Identify which cell holds the provided text, then report its (x, y) central coordinate. 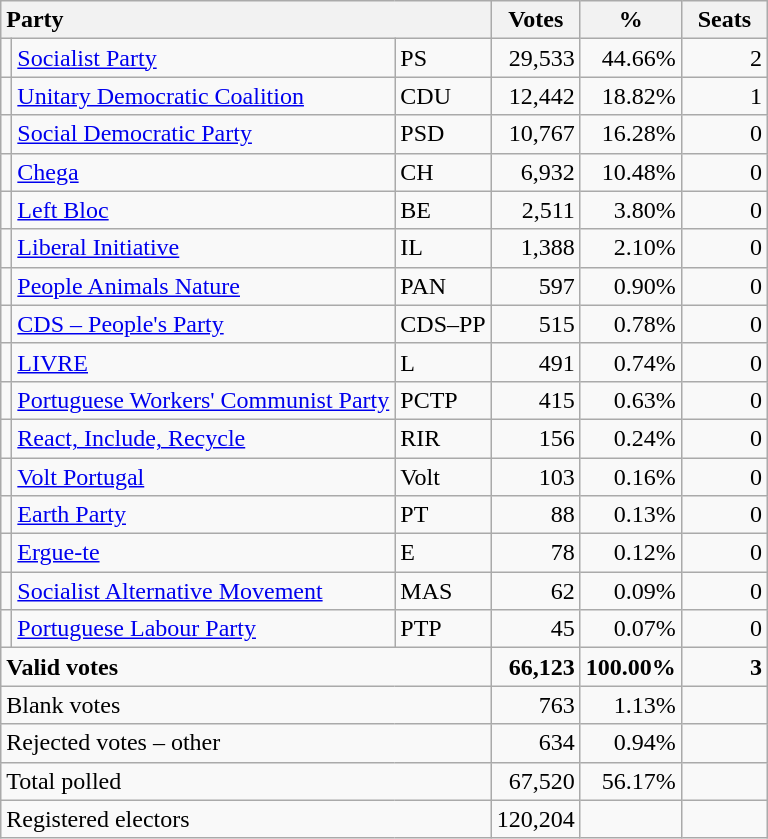
Votes (536, 20)
Socialist Party (204, 58)
0.13% (630, 515)
LIVRE (204, 362)
44.66% (630, 58)
PT (443, 515)
PAN (443, 286)
0.24% (630, 438)
CDU (443, 96)
156 (536, 438)
0.12% (630, 553)
2,511 (536, 210)
Portuguese Workers' Communist Party (204, 400)
0.63% (630, 400)
10,767 (536, 134)
0.16% (630, 477)
56.17% (630, 781)
16.28% (630, 134)
Socialist Alternative Movement (204, 591)
0.07% (630, 629)
Earth Party (204, 515)
Social Democratic Party (204, 134)
Unitary Democratic Coalition (204, 96)
18.82% (630, 96)
Left Bloc (204, 210)
29,533 (536, 58)
100.00% (630, 667)
Registered electors (246, 819)
Portuguese Labour Party (204, 629)
103 (536, 477)
634 (536, 743)
67,520 (536, 781)
10.48% (630, 172)
Valid votes (246, 667)
415 (536, 400)
78 (536, 553)
Rejected votes – other (246, 743)
515 (536, 324)
Party (246, 20)
RIR (443, 438)
0.90% (630, 286)
763 (536, 705)
IL (443, 248)
CDS–PP (443, 324)
Volt (443, 477)
491 (536, 362)
3.80% (630, 210)
66,123 (536, 667)
597 (536, 286)
0.94% (630, 743)
MAS (443, 591)
E (443, 553)
PSD (443, 134)
6,932 (536, 172)
React, Include, Recycle (204, 438)
45 (536, 629)
2.10% (630, 248)
0.78% (630, 324)
Volt Portugal (204, 477)
Seats (724, 20)
1,388 (536, 248)
1 (724, 96)
62 (536, 591)
0.74% (630, 362)
Chega (204, 172)
2 (724, 58)
Total polled (246, 781)
PTP (443, 629)
Blank votes (246, 705)
Liberal Initiative (204, 248)
12,442 (536, 96)
People Animals Nature (204, 286)
PCTP (443, 400)
CH (443, 172)
PS (443, 58)
120,204 (536, 819)
88 (536, 515)
Ergue-te (204, 553)
% (630, 20)
3 (724, 667)
1.13% (630, 705)
CDS – People's Party (204, 324)
BE (443, 210)
L (443, 362)
0.09% (630, 591)
